Provide the (x, y) coordinate of the cell's center where the given text is located.  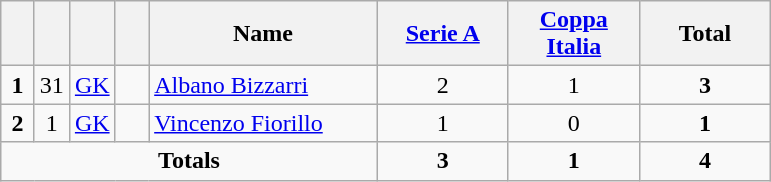
Totals (189, 161)
Coppa Italia (574, 34)
Serie A (442, 34)
31 (52, 85)
Name (264, 34)
Vincenzo Fiorillo (264, 123)
4 (704, 161)
Total (704, 34)
Albano Bizzarri (264, 85)
0 (574, 123)
